Scan for the cell matching the given text and deliver its (X, Y) coordinate at center. 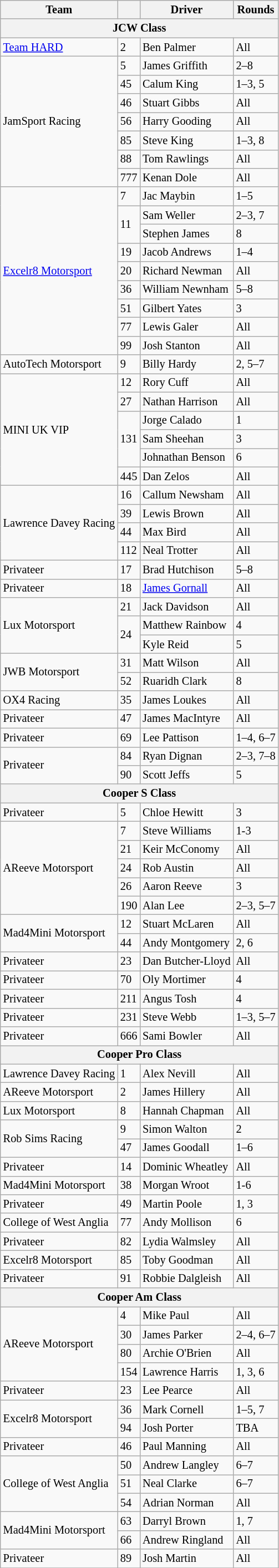
Martin Poole (186, 1204)
Lydia Walmsley (186, 1241)
Mike Paul (186, 1316)
Rob Austin (186, 868)
Stuart Gibbs (186, 103)
Chloe Hewitt (186, 812)
56 (129, 121)
17 (129, 569)
Richard Newman (186, 271)
Jack Davidson (186, 607)
James MacIntyre (186, 719)
2–3, 5–7 (256, 905)
1, 3, 6 (256, 1372)
30 (129, 1335)
Team HARD (59, 47)
Cooper S Class (140, 793)
Rory Cuff (186, 383)
38 (129, 1185)
777 (129, 177)
Josh Stanton (186, 345)
Keir McConomy (186, 849)
Neal Clarke (186, 1484)
94 (129, 1428)
27 (129, 401)
Max Bird (186, 532)
18 (129, 588)
JCW Class (140, 28)
Adrian Norman (186, 1503)
Toby Goodman (186, 1260)
Josh Porter (186, 1428)
1–5 (256, 196)
Simon Walton (186, 1129)
William Newnham (186, 289)
James Parker (186, 1335)
Calum King (186, 84)
Josh Martin (186, 1559)
88 (129, 159)
Lewis Brown (186, 513)
Mark Cornell (186, 1409)
19 (129, 252)
1, 7 (256, 1521)
Robbie Dalgleish (186, 1279)
Matthew Rainbow (186, 625)
James Griffith (186, 65)
Steve Webb (186, 1017)
Lawrence Harris (186, 1372)
Oly Mortimer (186, 980)
Gilbert Yates (186, 308)
James Hillery (186, 1092)
TBA (256, 1428)
Ruaridh Clark (186, 681)
James Gornall (186, 588)
Stephen James (186, 233)
49 (129, 1204)
2–3, 7 (256, 215)
Lee Pattison (186, 737)
1–3, 5 (256, 84)
1, 3 (256, 1204)
Rounds (256, 9)
80 (129, 1353)
90 (129, 775)
1-6 (256, 1185)
Darryl Brown (186, 1521)
1–3, 5–7 (256, 1017)
Driver (186, 9)
2, 5–7 (256, 364)
Sami Bowler (186, 1036)
Steve Williams (186, 831)
91 (129, 1279)
50 (129, 1465)
Sam Sheehan (186, 439)
Paul Manning (186, 1447)
39 (129, 513)
Brad Hutchison (186, 569)
Kenan Dole (186, 177)
Dan Zelos (186, 476)
Ben Palmer (186, 47)
Stuart McLaren (186, 924)
1–3, 8 (256, 140)
31 (129, 663)
Jac Maybin (186, 196)
James Goodall (186, 1148)
Lewis Galer (186, 327)
Kyle Reid (186, 644)
190 (129, 905)
16 (129, 495)
Andrew Langley (186, 1465)
14 (129, 1167)
Andy Mollison (186, 1223)
2–8 (256, 65)
35 (129, 700)
Alex Nevill (186, 1073)
Johnathan Benson (186, 457)
Jacob Andrews (186, 252)
66 (129, 1540)
Tom Rawlings (186, 159)
Lee Pearce (186, 1391)
54 (129, 1503)
112 (129, 551)
211 (129, 999)
666 (129, 1036)
Dan Butcher-Lloyd (186, 961)
Matt Wilson (186, 663)
70 (129, 980)
Harry Gooding (186, 121)
52 (129, 681)
Andy Montgomery (186, 943)
99 (129, 345)
Jorge Calado (186, 420)
11 (129, 224)
Steve King (186, 140)
1–4 (256, 252)
1–4, 6–7 (256, 737)
69 (129, 737)
154 (129, 1372)
Cooper Am Class (140, 1297)
231 (129, 1017)
Neal Trotter (186, 551)
Rob Sims Racing (59, 1139)
Scott Jeffs (186, 775)
1-3 (256, 831)
2, 6 (256, 943)
Billy Hardy (186, 364)
James Loukes (186, 700)
131 (129, 439)
Sam Weller (186, 215)
1–6 (256, 1148)
Morgan Wroot (186, 1185)
Alan Lee (186, 905)
Cooper Pro Class (140, 1055)
MINI UK VIP (59, 429)
JamSport Racing (59, 121)
Andrew Ringland (186, 1540)
Angus Tosh (186, 999)
JWB Motorsport (59, 672)
89 (129, 1559)
Archie O'Brien (186, 1353)
AutoTech Motorsport (59, 364)
Dominic Wheatley (186, 1167)
84 (129, 756)
Aaron Reeve (186, 887)
Hannah Chapman (186, 1111)
2–4, 6–7 (256, 1335)
20 (129, 271)
Ryan Dignan (186, 756)
Team (59, 9)
445 (129, 476)
Callum Newsham (186, 495)
82 (129, 1241)
2–3, 7–8 (256, 756)
26 (129, 887)
OX4 Racing (59, 700)
1–5, 7 (256, 1409)
Nathan Harrison (186, 401)
63 (129, 1521)
45 (129, 84)
